Determine the (X, Y) coordinate at the center of the cell enclosing the given text.  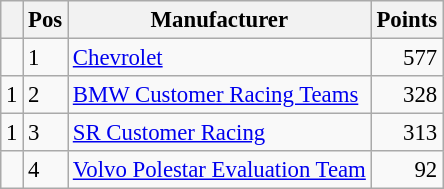
3 (46, 133)
SR Customer Racing (220, 133)
Pos (46, 20)
BMW Customer Racing Teams (220, 95)
Chevrolet (220, 58)
328 (406, 95)
577 (406, 58)
Volvo Polestar Evaluation Team (220, 170)
Points (406, 20)
313 (406, 133)
4 (46, 170)
2 (46, 95)
92 (406, 170)
Manufacturer (220, 20)
